Extract the (X, Y) coordinate from the center of the cell holding the provided text.  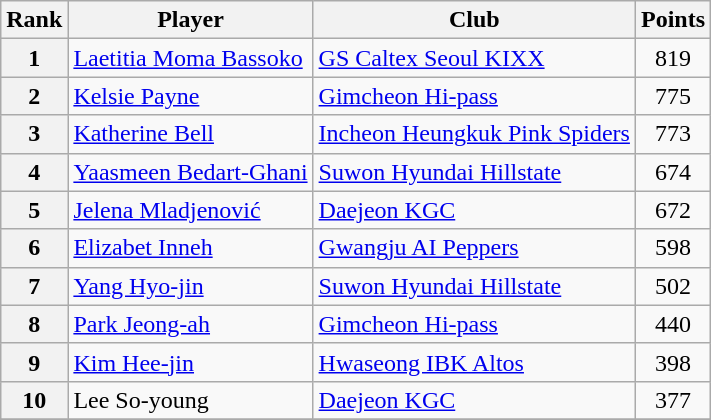
Park Jeong-ah (190, 324)
Elizabet Inneh (190, 248)
440 (672, 324)
773 (672, 134)
Rank (34, 20)
674 (672, 172)
8 (34, 324)
4 (34, 172)
3 (34, 134)
819 (672, 58)
398 (672, 362)
672 (672, 210)
2 (34, 96)
Katherine Bell (190, 134)
Player (190, 20)
Kim Hee-jin (190, 362)
775 (672, 96)
Hwaseong IBK Altos (474, 362)
Points (672, 20)
1 (34, 58)
Kelsie Payne (190, 96)
377 (672, 400)
GS Caltex Seoul KIXX (474, 58)
Jelena Mladjenović (190, 210)
Incheon Heungkuk Pink Spiders (474, 134)
502 (672, 286)
6 (34, 248)
Club (474, 20)
10 (34, 400)
9 (34, 362)
7 (34, 286)
598 (672, 248)
Yaasmeen Bedart-Ghani (190, 172)
5 (34, 210)
Laetitia Moma Bassoko (190, 58)
Gwangju AI Peppers (474, 248)
Lee So-young (190, 400)
Yang Hyo-jin (190, 286)
